Detect which cell encompasses the target text, then output its [X, Y] center coordinate. 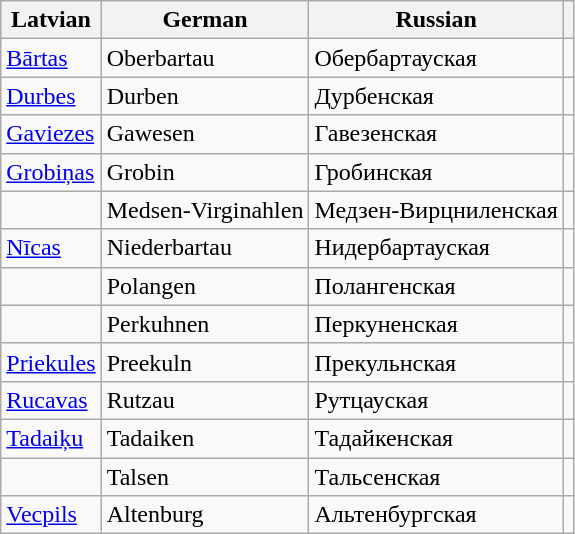
Gawesen [205, 134]
Oberbartau [205, 58]
Nīcas [51, 248]
Гробинская [436, 172]
Альтенбургская [436, 515]
Тадайкенская [436, 438]
Polangen [205, 286]
Gaviezes [51, 134]
Medsen-Virginahlen [205, 210]
Нидербартауская [436, 248]
Niederbartau [205, 248]
Дурбенская [436, 96]
Обербартауская [436, 58]
Russian [436, 20]
Перкуненская [436, 324]
Latvian [51, 20]
Grobiņas [51, 172]
Гавезенская [436, 134]
Tadaiķu [51, 438]
Rutzau [205, 400]
Рутцауская [436, 400]
Полангенская [436, 286]
Медзен-Вирцниленская [436, 210]
Talsen [205, 477]
Perkuhnen [205, 324]
Priekules [51, 362]
Durbes [51, 96]
Grobin [205, 172]
Bārtas [51, 58]
Altenburg [205, 515]
Тальсенская [436, 477]
Durben [205, 96]
Rucavas [51, 400]
German [205, 20]
Прекульнская [436, 362]
Preekuln [205, 362]
Tadaiken [205, 438]
Vecpils [51, 515]
